For the text-containing cell, return its midpoint in (X, Y) coordinate format. 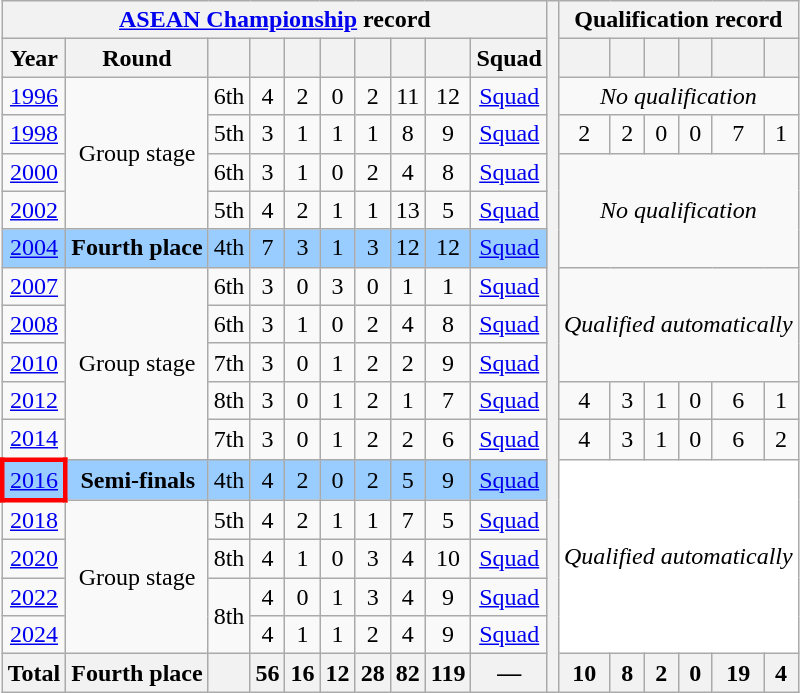
2010 (34, 362)
Year (34, 58)
56 (268, 673)
2024 (34, 635)
13 (408, 210)
Total (34, 673)
2020 (34, 559)
1996 (34, 96)
2022 (34, 597)
— (509, 673)
2002 (34, 210)
2004 (34, 248)
2016 (34, 480)
ASEAN Championship record (274, 20)
2000 (34, 172)
19 (738, 673)
Round (137, 58)
2007 (34, 286)
119 (448, 673)
2018 (34, 520)
Qualification record (678, 20)
82 (408, 673)
11 (408, 96)
2008 (34, 324)
2012 (34, 400)
2014 (34, 439)
16 (302, 673)
28 (372, 673)
1998 (34, 134)
Semi-finals (137, 480)
